Determine the [x, y] coordinate at the center of the cell enclosing the given text.  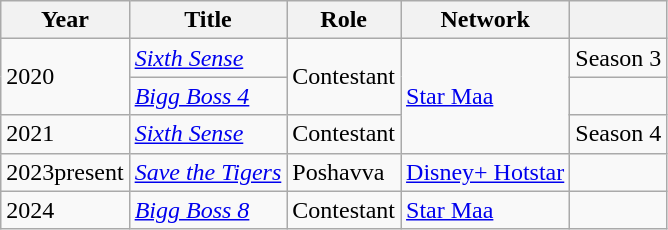
Season 3 [618, 58]
Poshavva [344, 172]
2024 [65, 210]
Save the Tigers [208, 172]
Disney+ Hotstar [486, 172]
2023present [65, 172]
2021 [65, 134]
Bigg Boss 4 [208, 96]
Season 4 [618, 134]
Year [65, 20]
Bigg Boss 8 [208, 210]
Role [344, 20]
Network [486, 20]
2020 [65, 77]
Title [208, 20]
